Search for the cell housing the specified text and yield its (x, y) center coordinate. 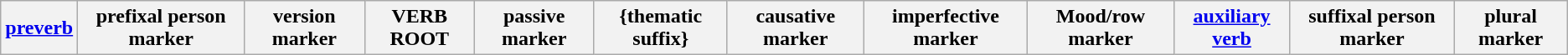
Mood/row marker (1101, 27)
auxiliary verb (1231, 27)
plural marker (1511, 27)
imperfective marker (946, 27)
prefixal person marker (161, 27)
suffixal person marker (1372, 27)
causative marker (796, 27)
preverb (39, 27)
VERB ROOT (419, 27)
version marker (305, 27)
passive marker (534, 27)
{thematic suffix} (661, 27)
